Detect which cell encompasses the target text, then output its [X, Y] center coordinate. 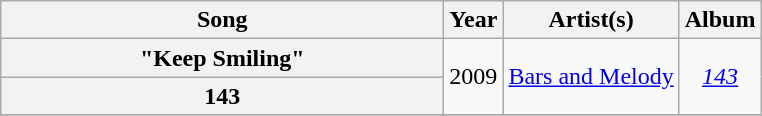
2009 [474, 77]
Album [720, 20]
Song [222, 20]
Bars and Melody [591, 77]
Year [474, 20]
"Keep Smiling" [222, 58]
Artist(s) [591, 20]
